From the cell containing the given text, extract its center point as [x, y] coordinate. 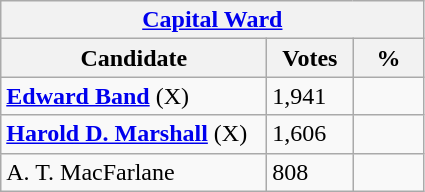
Votes [310, 58]
% [388, 58]
Capital Ward [212, 20]
808 [310, 172]
Candidate [134, 58]
A. T. MacFarlane [134, 172]
Harold D. Marshall (X) [134, 134]
Edward Band (X) [134, 96]
1,941 [310, 96]
1,606 [310, 134]
